Detect which cell encompasses the target text, then output its [X, Y] center coordinate. 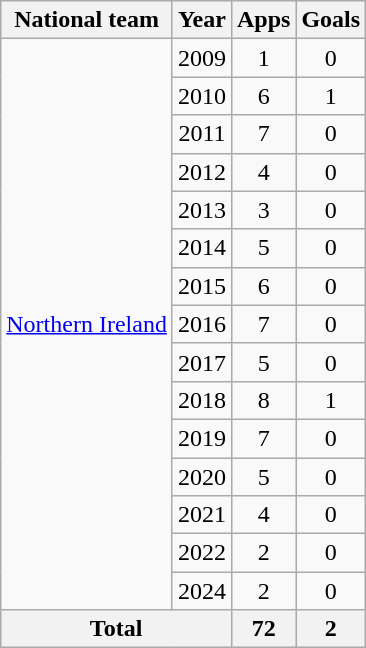
72 [263, 629]
2013 [202, 210]
2009 [202, 58]
Northern Ireland [87, 324]
Goals [331, 20]
Apps [263, 20]
National team [87, 20]
2016 [202, 324]
2014 [202, 248]
2017 [202, 362]
Year [202, 20]
2020 [202, 477]
2015 [202, 286]
2011 [202, 134]
8 [263, 400]
2010 [202, 96]
2021 [202, 515]
2024 [202, 591]
2019 [202, 438]
Total [116, 629]
2012 [202, 172]
2022 [202, 553]
2018 [202, 400]
3 [263, 210]
